Detect which cell encompasses the target text, then output its (X, Y) center coordinate. 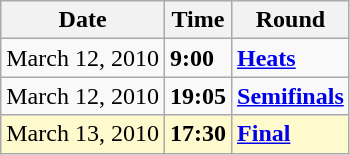
17:30 (198, 134)
Date (83, 20)
Semifinals (291, 96)
Round (291, 20)
Time (198, 20)
March 13, 2010 (83, 134)
19:05 (198, 96)
9:00 (198, 58)
Heats (291, 58)
Final (291, 134)
